Scan for the cell matching the given text and deliver its [x, y] coordinate at center. 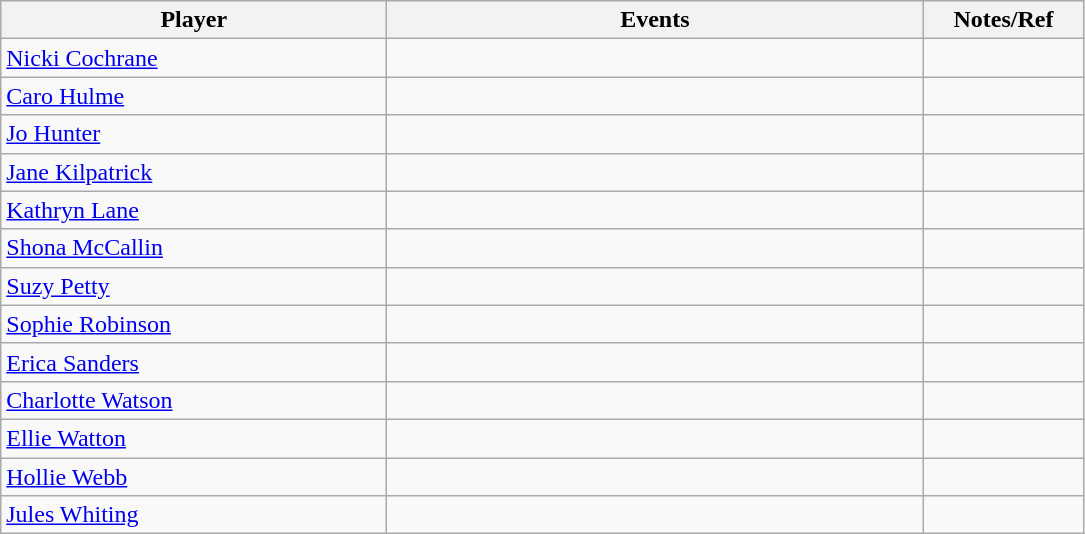
Jo Hunter [194, 134]
Shona McCallin [194, 248]
Player [194, 20]
Erica Sanders [194, 362]
Kathryn Lane [194, 210]
Jane Kilpatrick [194, 172]
Notes/Ref [1004, 20]
Nicki Cochrane [194, 58]
Hollie Webb [194, 477]
Ellie Watton [194, 438]
Suzy Petty [194, 286]
Sophie Robinson [194, 324]
Charlotte Watson [194, 400]
Caro Hulme [194, 96]
Jules Whiting [194, 515]
Events [655, 20]
